Return (x, y) of the center of cell containing provided text 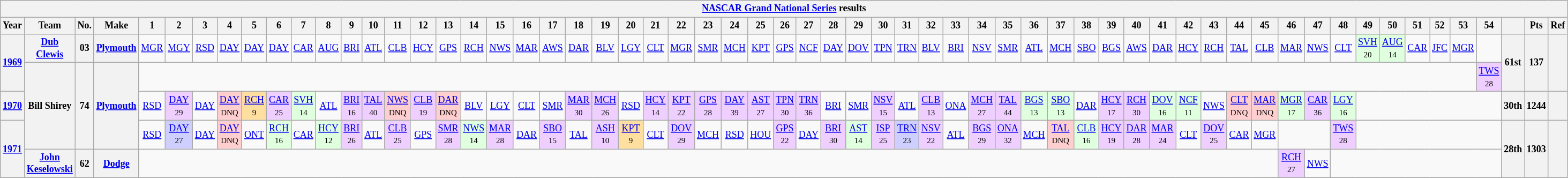
30 (883, 26)
45 (1265, 26)
43 (1214, 26)
RCH30 (1137, 106)
TRN23 (907, 135)
11 (397, 26)
Bill Shirey (49, 106)
27 (808, 26)
DOV (858, 48)
20 (631, 26)
No. (85, 26)
ISP25 (883, 135)
HCY17 (1111, 106)
RCH27 (1292, 164)
CLB13 (931, 106)
1969 (13, 62)
MAR24 (1162, 135)
1971 (13, 149)
TRN (907, 48)
CAR25 (279, 106)
22 (681, 26)
5 (254, 26)
TALDNQ (1061, 135)
50 (1392, 26)
137 (1536, 62)
DAY39 (734, 106)
MARDNQ (1265, 106)
SVH14 (303, 106)
ONT (254, 135)
SMR28 (448, 135)
3 (205, 26)
Dodge (116, 164)
AST14 (858, 135)
6 (279, 26)
RCH16 (279, 135)
NASCAR Grand National Series results (784, 9)
AUG14 (1392, 48)
34 (982, 26)
26 (785, 26)
Team (49, 26)
49 (1368, 26)
25 (761, 26)
52 (1440, 26)
48 (1344, 26)
03 (85, 48)
36 (1034, 26)
1303 (1536, 149)
29 (858, 26)
BRI16 (351, 106)
TPN (883, 48)
28 (833, 26)
DOV29 (681, 135)
John Keselowski (49, 164)
Pts (1536, 26)
10 (373, 26)
GPS22 (785, 135)
BRI26 (351, 135)
4 (229, 26)
MCH26 (605, 106)
DOV16 (1162, 106)
DARDNQ (448, 106)
TRN36 (808, 106)
TPN30 (785, 106)
KPT22 (681, 106)
NWSDNQ (397, 106)
41 (1162, 26)
HCY14 (656, 106)
28th (1513, 149)
24 (734, 26)
46 (1292, 26)
LGY16 (1344, 106)
MGY (179, 48)
14 (474, 26)
ONA (956, 106)
62 (85, 164)
KPT (761, 48)
7 (303, 26)
SBO15 (553, 135)
HCY19 (1111, 135)
44 (1239, 26)
CLB25 (397, 135)
Ref (1558, 26)
MAR30 (579, 106)
CLTDNQ (1239, 106)
RCH9 (254, 106)
BGS29 (982, 135)
23 (708, 26)
NSV (982, 48)
19 (605, 26)
MCH27 (982, 106)
DAY29 (179, 106)
9 (351, 26)
CLB16 (1086, 135)
HOU (761, 135)
NSV15 (883, 106)
AST27 (761, 106)
2 (179, 26)
47 (1318, 26)
BGS13 (1034, 106)
33 (956, 26)
37 (1061, 26)
18 (579, 26)
8 (328, 26)
17 (553, 26)
31 (907, 26)
12 (423, 26)
ASH10 (605, 135)
NWS14 (474, 135)
1244 (1536, 106)
BRI30 (833, 135)
NSV22 (931, 135)
35 (1008, 26)
15 (500, 26)
NCF (808, 48)
1 (152, 26)
1970 (13, 106)
61st (1513, 62)
51 (1417, 26)
DAY27 (179, 135)
ONA32 (1008, 135)
GPS28 (708, 106)
42 (1188, 26)
40 (1137, 26)
TAL40 (373, 106)
SVH20 (1368, 48)
DAR28 (1137, 135)
30th (1513, 106)
CAR36 (1318, 106)
Make (116, 26)
32 (931, 26)
BGS (1111, 48)
SBO (1086, 48)
Year (13, 26)
JFC (1440, 48)
21 (656, 26)
HCY12 (328, 135)
MGR17 (1292, 106)
38 (1086, 26)
SBO13 (1061, 106)
CLB19 (423, 106)
16 (527, 26)
74 (85, 106)
KPT9 (631, 135)
NCF11 (1188, 106)
53 (1463, 26)
DOV25 (1214, 135)
54 (1489, 26)
13 (448, 26)
39 (1111, 26)
AUG (328, 48)
Dub Clewis (49, 48)
MAR28 (500, 135)
TAL44 (1008, 106)
